Scan for the cell matching the given text and deliver its [X, Y] coordinate at center. 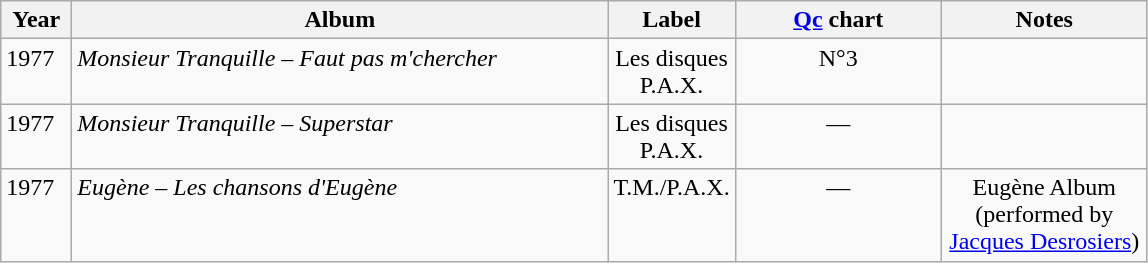
N°3 [838, 72]
T.M./P.A.X. [672, 215]
Notes [1044, 20]
Eugène – Les chansons d'Eugène [340, 215]
Year [36, 20]
Eugène Album (performed by Jacques Desrosiers) [1044, 215]
Album [340, 20]
Label [672, 20]
Monsieur Tranquille – Faut pas m'chercher [340, 72]
Monsieur Tranquille – Superstar [340, 136]
Qc chart [838, 20]
